Pinpoint the cell where the given text exists, returning its [x, y] midpoint coordinate. 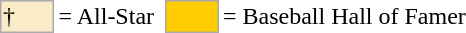
= All-Star [106, 16]
† [27, 16]
